Provide the [X, Y] coordinate of the cell's center where the given text is located.  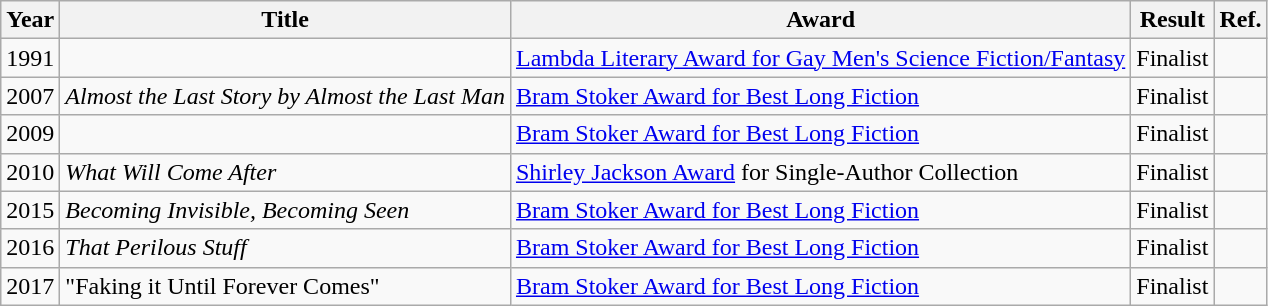
2009 [30, 134]
2010 [30, 172]
Award [820, 20]
Lambda Literary Award for Gay Men's Science Fiction/Fantasy [820, 58]
1991 [30, 58]
That Perilous Stuff [286, 248]
Title [286, 20]
2007 [30, 96]
Shirley Jackson Award for Single-Author Collection [820, 172]
2017 [30, 286]
"Faking it Until Forever Comes" [286, 286]
Result [1172, 20]
Almost the Last Story by Almost the Last Man [286, 96]
What Will Come After [286, 172]
Year [30, 20]
Becoming Invisible, Becoming Seen [286, 210]
2015 [30, 210]
2016 [30, 248]
Ref. [1240, 20]
